Detect which cell encompasses the target text, then output its [X, Y] center coordinate. 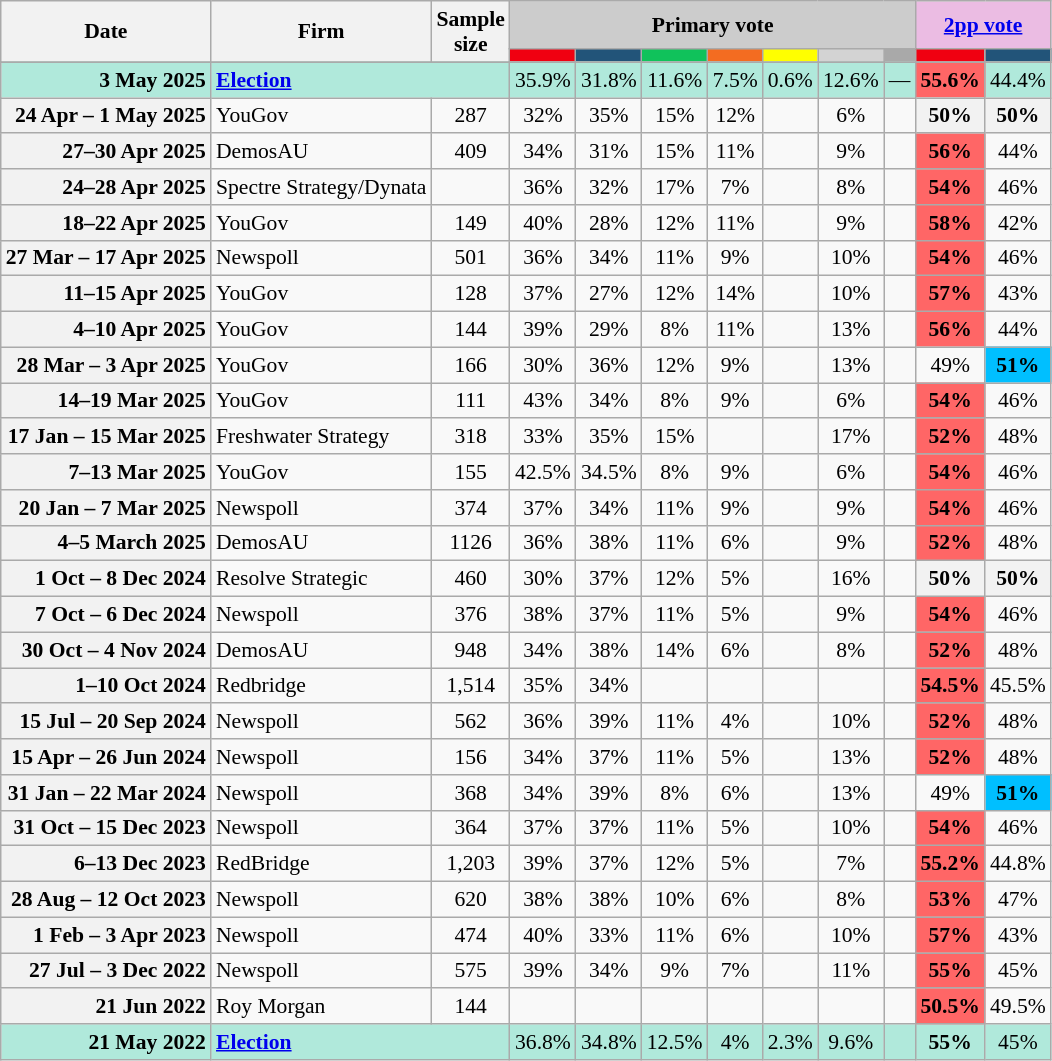
44.8% [1018, 864]
31 Oct – 15 Dec 2023 [106, 828]
11–15 Apr 2025 [106, 294]
12.5% [675, 1042]
Roy Morgan [322, 1007]
368 [470, 793]
58% [950, 223]
9.6% [851, 1042]
166 [470, 365]
— [900, 80]
2.3% [790, 1042]
Samplesize [470, 32]
7–13 Mar 2025 [106, 472]
Date [106, 32]
149 [470, 223]
14–19 Mar 2025 [106, 401]
28% [609, 223]
31% [609, 152]
474 [470, 935]
42.5% [543, 472]
1,514 [470, 686]
45.5% [1018, 686]
1 Feb – 3 Apr 2023 [106, 935]
3 May 2025 [106, 80]
374 [470, 508]
156 [470, 757]
409 [470, 152]
31 Jan – 22 Mar 2024 [106, 793]
7 Oct – 6 Dec 2024 [106, 615]
128 [470, 294]
16% [851, 579]
575 [470, 971]
55.6% [950, 80]
501 [470, 258]
27–30 Apr 2025 [106, 152]
287 [470, 116]
54.5% [950, 686]
55.2% [950, 864]
155 [470, 472]
20 Jan – 7 Mar 2025 [106, 508]
364 [470, 828]
34.8% [609, 1042]
0.6% [790, 80]
28 Aug – 12 Oct 2023 [106, 900]
47% [1018, 900]
34.5% [609, 472]
12.6% [851, 80]
7.5% [736, 80]
2pp vote [982, 25]
Firm [322, 32]
27 Jul – 3 Dec 2022 [106, 971]
15 Apr – 26 Jun 2024 [106, 757]
1 Oct – 8 Dec 2024 [106, 579]
Primary vote [712, 25]
Resolve Strategic [322, 579]
620 [470, 900]
31.8% [609, 80]
Redbridge [322, 686]
4–10 Apr 2025 [106, 330]
49.5% [1018, 1007]
562 [470, 722]
17 Jan – 15 Mar 2025 [106, 437]
36.8% [543, 1042]
Spectre Strategy/Dynata [322, 187]
28 Mar – 3 Apr 2025 [106, 365]
27% [609, 294]
15 Jul – 20 Sep 2024 [106, 722]
21 May 2022 [106, 1042]
318 [470, 437]
53% [950, 900]
111 [470, 401]
35.9% [543, 80]
30 Oct – 4 Nov 2024 [106, 650]
21 Jun 2022 [106, 1007]
6–13 Dec 2023 [106, 864]
44.4% [1018, 80]
29% [609, 330]
24 Apr – 1 May 2025 [106, 116]
1,203 [470, 864]
1126 [470, 543]
18–22 Apr 2025 [106, 223]
42% [1018, 223]
460 [470, 579]
RedBridge [322, 864]
24–28 Apr 2025 [106, 187]
11.6% [675, 80]
50.5% [950, 1007]
1–10 Oct 2024 [106, 686]
27 Mar – 17 Apr 2025 [106, 258]
376 [470, 615]
Freshwater Strategy [322, 437]
4–5 March 2025 [106, 543]
948 [470, 650]
